Output the (X, Y) coordinate of the center of the cell containing the given text.  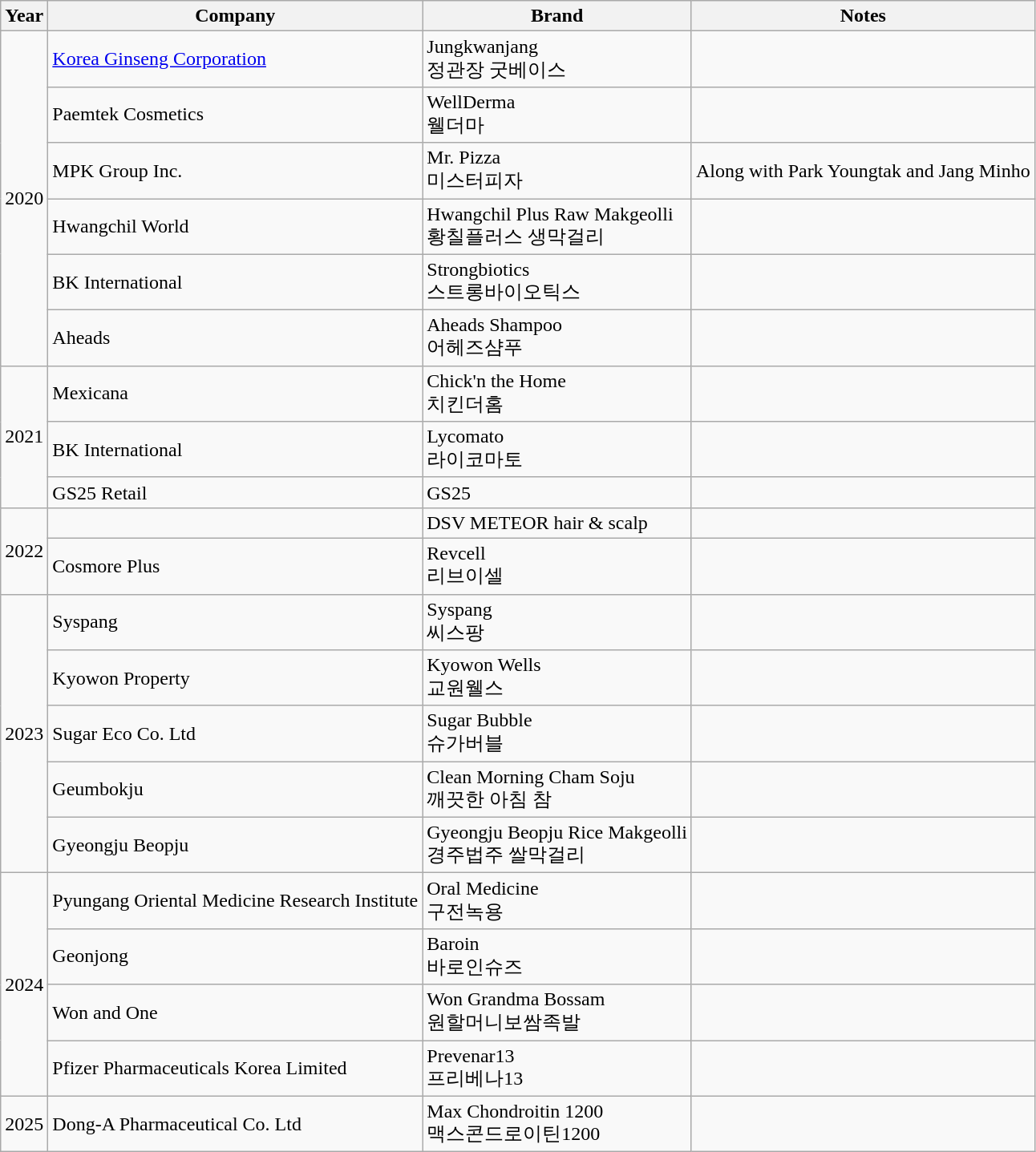
Mr. Pizza미스터피자 (557, 171)
Dong-A Pharmaceutical Co. Ltd (236, 1124)
Company (236, 16)
Cosmore Plus (236, 566)
Jungkwanjang정관장 굿베이스 (557, 59)
Hwangchil World (236, 227)
Revcell리브이셀 (557, 566)
Mexicana (236, 394)
Notes (863, 16)
2022 (24, 551)
2021 (24, 436)
2024 (24, 984)
2025 (24, 1124)
Sugar Eco Co. Ltd (236, 734)
GS25 (557, 492)
Pyungang Oriental Medicine Research Institute (236, 901)
Clean Morning Cham Soju깨끗한 아침 참 (557, 790)
MPK Group Inc. (236, 171)
Brand (557, 16)
Lycomato라이코마토 (557, 450)
Syspang씨스팡 (557, 622)
Won and One (236, 1013)
Syspang (236, 622)
Aheads (236, 338)
Sugar Bubble슈가버블 (557, 734)
Korea Ginseng Corporation (236, 59)
Aheads Shampoo어헤즈샴푸 (557, 338)
Gyeongju Beopju Rice Makgeolli경주법주 쌀막걸리 (557, 845)
Oral Medicine구전녹용 (557, 901)
GS25 Retail (236, 492)
Pfizer Pharmaceuticals Korea Limited (236, 1069)
2020 (24, 199)
Geonjong (236, 956)
Prevenar13프리베나13 (557, 1069)
Hwangchil Plus Raw Makgeolli황칠플러스 생막걸리 (557, 227)
Gyeongju Beopju (236, 845)
2023 (24, 734)
DSV METEOR hair & scalp (557, 523)
Along with Park Youngtak and Jang Minho (863, 171)
Baroin바로인슈즈 (557, 956)
Kyowon Property (236, 678)
WellDerma웰더마 (557, 115)
Won Grandma Bossam원할머니보쌈족발 (557, 1013)
Paemtek Cosmetics (236, 115)
Year (24, 16)
Strongbiotics스트롱바이오틱스 (557, 282)
Chick'n the Home치킨더홈 (557, 394)
Geumbokju (236, 790)
Max Chondroitin 1200맥스콘드로이틴1200 (557, 1124)
Kyowon Wells교원웰스 (557, 678)
